Find where the given text appears and provide that cell's center as (X, Y) coordinate. 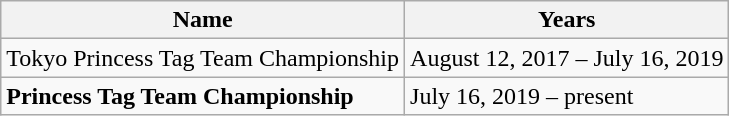
Name (203, 20)
Tokyo Princess Tag Team Championship (203, 58)
August 12, 2017 – July 16, 2019 (567, 58)
Years (567, 20)
Princess Tag Team Championship (203, 96)
July 16, 2019 – present (567, 96)
